Return [X, Y] of the center of cell containing provided text 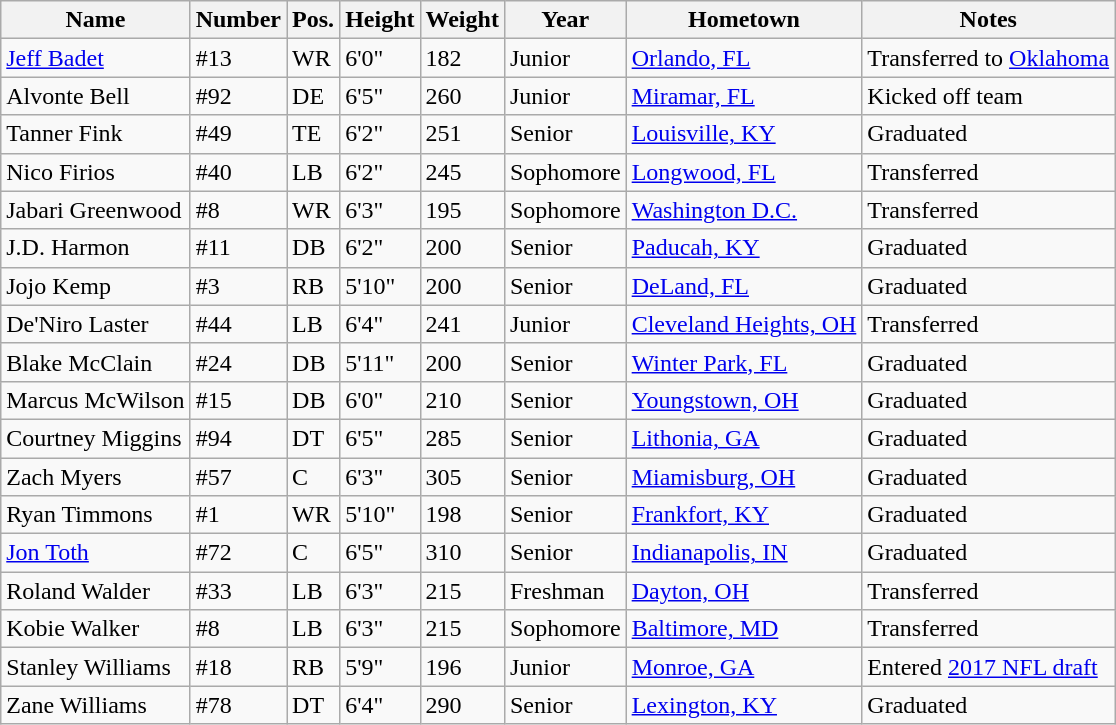
Jojo Kemp [96, 286]
#94 [238, 438]
Number [238, 20]
Paducah, KY [744, 248]
Ryan Timmons [96, 515]
Transferred to Oklahoma [988, 58]
Alvonte Bell [96, 96]
De'Niro Laster [96, 324]
Entered 2017 NFL draft [988, 667]
Washington D.C. [744, 210]
Tanner Fink [96, 134]
Jeff Badet [96, 58]
Youngstown, OH [744, 400]
305 [462, 477]
#11 [238, 248]
Blake McClain [96, 362]
Zach Myers [96, 477]
#40 [238, 172]
Indianapolis, IN [744, 553]
195 [462, 210]
251 [462, 134]
Kobie Walker [96, 629]
196 [462, 667]
DE [314, 96]
Lexington, KY [744, 705]
Longwood, FL [744, 172]
Jon Toth [96, 553]
#44 [238, 324]
J.D. Harmon [96, 248]
Zane Williams [96, 705]
DeLand, FL [744, 286]
Orlando, FL [744, 58]
#15 [238, 400]
198 [462, 515]
Jabari Greenwood [96, 210]
Name [96, 20]
#3 [238, 286]
Miamisburg, OH [744, 477]
Miramar, FL [744, 96]
#33 [238, 591]
5'11" [380, 362]
#72 [238, 553]
Cleveland Heights, OH [744, 324]
Nico Firios [96, 172]
5'9" [380, 667]
Year [565, 20]
#78 [238, 705]
#1 [238, 515]
#92 [238, 96]
Freshman [565, 591]
Roland Walder [96, 591]
Louisville, KY [744, 134]
#18 [238, 667]
Winter Park, FL [744, 362]
#57 [238, 477]
290 [462, 705]
Stanley Williams [96, 667]
260 [462, 96]
Courtney Miggins [96, 438]
Hometown [744, 20]
310 [462, 553]
Lithonia, GA [744, 438]
#49 [238, 134]
#13 [238, 58]
245 [462, 172]
Notes [988, 20]
Kicked off team [988, 96]
Pos. [314, 20]
Height [380, 20]
TE [314, 134]
Frankfort, KY [744, 515]
241 [462, 324]
285 [462, 438]
182 [462, 58]
Monroe, GA [744, 667]
Marcus McWilson [96, 400]
Baltimore, MD [744, 629]
Weight [462, 20]
Dayton, OH [744, 591]
210 [462, 400]
#24 [238, 362]
